Detect which cell encompasses the target text, then output its (x, y) center coordinate. 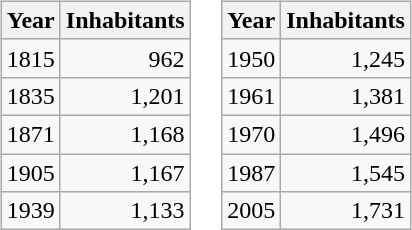
1905 (30, 173)
1815 (30, 58)
1,731 (346, 211)
1939 (30, 211)
1,167 (125, 173)
962 (125, 58)
1970 (252, 134)
1,496 (346, 134)
1,381 (346, 96)
1950 (252, 58)
1,245 (346, 58)
1,545 (346, 173)
1987 (252, 173)
1,133 (125, 211)
1,201 (125, 96)
1,168 (125, 134)
1961 (252, 96)
2005 (252, 211)
1835 (30, 96)
1871 (30, 134)
